Return (X, Y) of the center of cell containing provided text 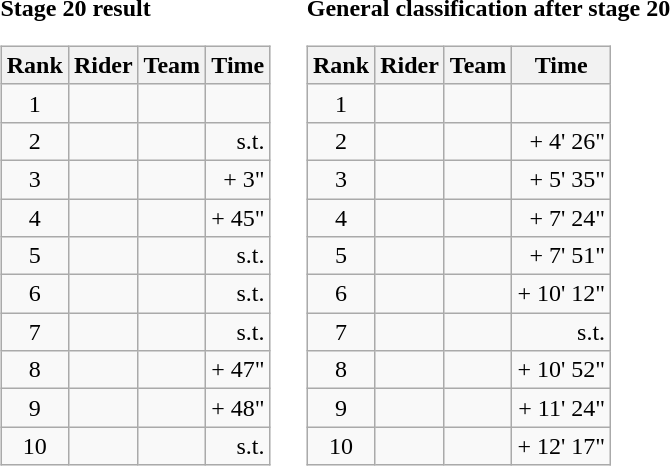
+ 12' 17" (562, 446)
+ 10' 52" (562, 370)
+ 48" (238, 408)
+ 7' 51" (562, 256)
+ 47" (238, 370)
+ 5' 35" (562, 179)
+ 45" (238, 217)
+ 11' 24" (562, 408)
+ 3" (238, 179)
+ 4' 26" (562, 141)
+ 7' 24" (562, 217)
+ 10' 12" (562, 294)
